Determine the [X, Y] coordinate at the center of the cell enclosing the given text.  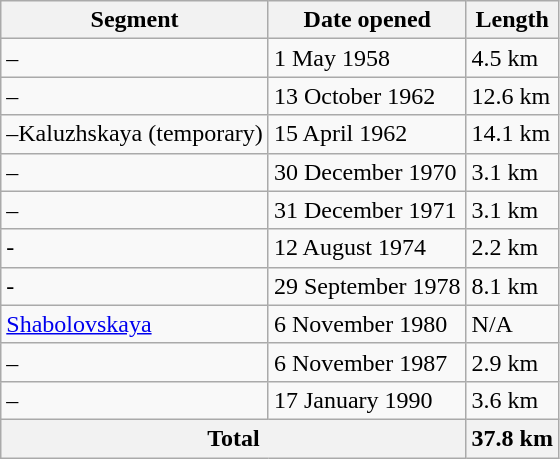
17 January 1990 [367, 400]
6 November 1987 [367, 362]
12.6 km [512, 96]
1 May 1958 [367, 58]
31 December 1971 [367, 210]
Segment [135, 20]
12 August 1974 [367, 248]
29 September 1978 [367, 286]
6 November 1980 [367, 324]
2.2 km [512, 248]
Date opened [367, 20]
N/A [512, 324]
37.8 km [512, 438]
Total [234, 438]
3.6 km [512, 400]
2.9 km [512, 362]
30 December 1970 [367, 172]
Length [512, 20]
14.1 km [512, 134]
13 October 1962 [367, 96]
–Kaluzhskaya (temporary) [135, 134]
Shabolovskaya [135, 324]
4.5 km [512, 58]
8.1 km [512, 286]
15 April 1962 [367, 134]
